Provide the (x, y) coordinate of the cell's center where the given text is located.  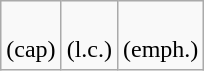
(cap) (31, 36)
(l.c.) (89, 36)
(emph.) (160, 36)
